Provide the (X, Y) coordinate of the cell's center where the given text is located.  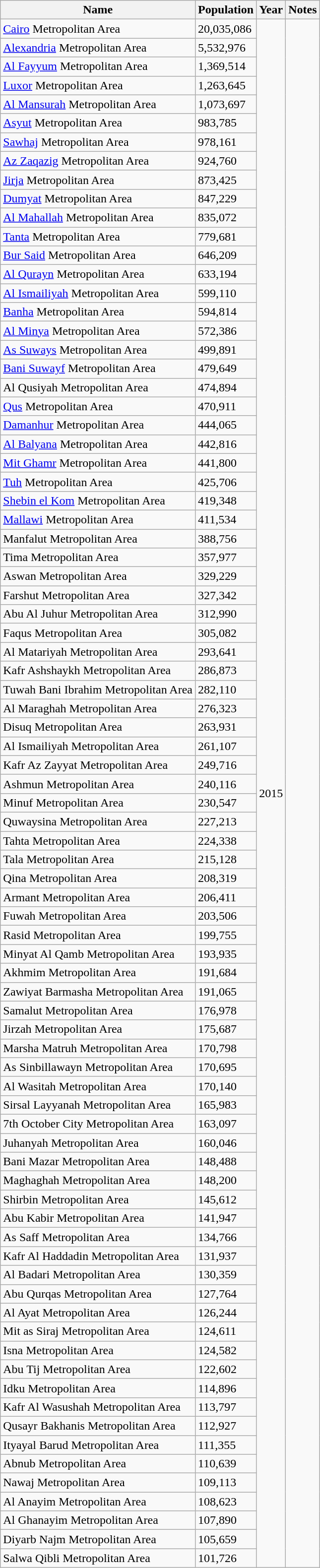
633,194 (226, 274)
Mit as Siraj Metropolitan Area (98, 1331)
Jirzah Metropolitan Area (98, 1029)
Al Balyana Metropolitan Area (98, 444)
388,756 (226, 538)
5,532,976 (226, 48)
276,323 (226, 708)
286,873 (226, 671)
305,082 (226, 633)
263,931 (226, 727)
101,726 (226, 1558)
Al Badari Metropolitan Area (98, 1275)
Bani Suwayf Metropolitan Area (98, 369)
160,046 (226, 1142)
Abu Al Juhur Metropolitan Area (98, 614)
7th October City Metropolitan Area (98, 1124)
Salwa Qibli Metropolitan Area (98, 1558)
Bur Said Metropolitan Area (98, 255)
Armant Metropolitan Area (98, 897)
Ashmun Metropolitan Area (98, 784)
127,764 (226, 1294)
165,983 (226, 1105)
Tuh Metropolitan Area (98, 482)
Dumyat Metropolitan Area (98, 198)
Al Mansurah Metropolitan Area (98, 104)
113,797 (226, 1407)
Population (226, 10)
261,107 (226, 746)
Mit Ghamr Metropolitan Area (98, 463)
Qusayr Bakhanis Metropolitan Area (98, 1426)
444,065 (226, 425)
Tanta Metropolitan Area (98, 237)
Al Mahallah Metropolitan Area (98, 217)
249,716 (226, 765)
170,140 (226, 1086)
419,348 (226, 501)
594,814 (226, 312)
170,798 (226, 1048)
191,684 (226, 973)
114,896 (226, 1388)
Samalut Metropolitan Area (98, 1010)
Tala Metropolitan Area (98, 860)
Al Wasitah Metropolitan Area (98, 1086)
Tima Metropolitan Area (98, 558)
Qus Metropolitan Area (98, 406)
Isna Metropolitan Area (98, 1350)
208,319 (226, 878)
131,937 (226, 1256)
Rasid Metropolitan Area (98, 935)
Aswan Metropolitan Area (98, 576)
Manfalut Metropolitan Area (98, 538)
Maghaghah Metropolitan Area (98, 1181)
442,816 (226, 444)
191,065 (226, 992)
Al Ayat Metropolitan Area (98, 1313)
599,110 (226, 293)
176,978 (226, 1010)
Notes (303, 10)
203,506 (226, 916)
110,639 (226, 1464)
Kafr Al Haddadin Metropolitan Area (98, 1256)
Akhmim Metropolitan Area (98, 973)
Damanhur Metropolitan Area (98, 425)
Sirsal Layyanah Metropolitan Area (98, 1105)
Juhanyah Metropolitan Area (98, 1142)
141,947 (226, 1218)
As Sinbillawayn Metropolitan Area (98, 1067)
122,602 (226, 1369)
479,649 (226, 369)
329,229 (226, 576)
107,890 (226, 1520)
Kafr Ashshaykh Metropolitan Area (98, 671)
474,894 (226, 387)
Al Ghanayim Metropolitan Area (98, 1520)
Idku Metropolitan Area (98, 1388)
2015 (271, 794)
Asyut Metropolitan Area (98, 123)
Bani Mazar Metropolitan Area (98, 1162)
Al Anayim Metropolitan Area (98, 1502)
199,755 (226, 935)
Mallawi Metropolitan Area (98, 519)
Banha Metropolitan Area (98, 312)
983,785 (226, 123)
109,113 (226, 1483)
779,681 (226, 237)
Tahta Metropolitan Area (98, 841)
441,800 (226, 463)
357,977 (226, 558)
111,355 (226, 1445)
108,623 (226, 1502)
193,935 (226, 954)
Luxor Metropolitan Area (98, 85)
282,110 (226, 690)
978,161 (226, 142)
Year (271, 10)
175,687 (226, 1029)
Minyat Al Qamb Metropolitan Area (98, 954)
499,891 (226, 350)
130,359 (226, 1275)
170,695 (226, 1067)
293,641 (226, 652)
Abnub Metropolitan Area (98, 1464)
163,097 (226, 1124)
873,425 (226, 180)
Nawaj Metropolitan Area (98, 1483)
Jirja Metropolitan Area (98, 180)
Qina Metropolitan Area (98, 878)
Cairo Metropolitan Area (98, 29)
Quwaysina Metropolitan Area (98, 821)
411,534 (226, 519)
Abu Tij Metropolitan Area (98, 1369)
Diyarb Najm Metropolitan Area (98, 1539)
Shebin el Kom Metropolitan Area (98, 501)
Ityayal Barud Metropolitan Area (98, 1445)
924,760 (226, 161)
425,706 (226, 482)
Marsha Matruh Metropolitan Area (98, 1048)
148,488 (226, 1162)
Minuf Metropolitan Area (98, 803)
105,659 (226, 1539)
Disuq Metropolitan Area (98, 727)
148,200 (226, 1181)
572,386 (226, 331)
Kafr Az Zayyat Metropolitan Area (98, 765)
327,342 (226, 595)
124,611 (226, 1331)
240,116 (226, 784)
Az Zaqazig Metropolitan Area (98, 161)
Sawhaj Metropolitan Area (98, 142)
312,990 (226, 614)
Al Qusiyah Metropolitan Area (98, 387)
Fuwah Metropolitan Area (98, 916)
Name (98, 10)
126,244 (226, 1313)
227,213 (226, 821)
Tuwah Bani Ibrahim Metropolitan Area (98, 690)
470,911 (226, 406)
1,263,645 (226, 85)
Abu Qurqas Metropolitan Area (98, 1294)
112,927 (226, 1426)
Farshut Metropolitan Area (98, 595)
Faqus Metropolitan Area (98, 633)
1,073,697 (226, 104)
646,209 (226, 255)
Shirbin Metropolitan Area (98, 1199)
Al Minya Metropolitan Area (98, 331)
Al Qurayn Metropolitan Area (98, 274)
835,072 (226, 217)
As Saff Metropolitan Area (98, 1237)
124,582 (226, 1350)
145,612 (226, 1199)
Zawiyat Barmasha Metropolitan Area (98, 992)
Kafr Al Wasushah Metropolitan Area (98, 1407)
20,035,086 (226, 29)
134,766 (226, 1237)
847,229 (226, 198)
215,128 (226, 860)
Al Maraghah Metropolitan Area (98, 708)
Al Fayyum Metropolitan Area (98, 66)
1,369,514 (226, 66)
Alexandria Metropolitan Area (98, 48)
206,411 (226, 897)
Abu Kabir Metropolitan Area (98, 1218)
Al Matariyah Metropolitan Area (98, 652)
224,338 (226, 841)
230,547 (226, 803)
As Suways Metropolitan Area (98, 350)
